Pinpoint the cell where the given text exists, returning its [x, y] midpoint coordinate. 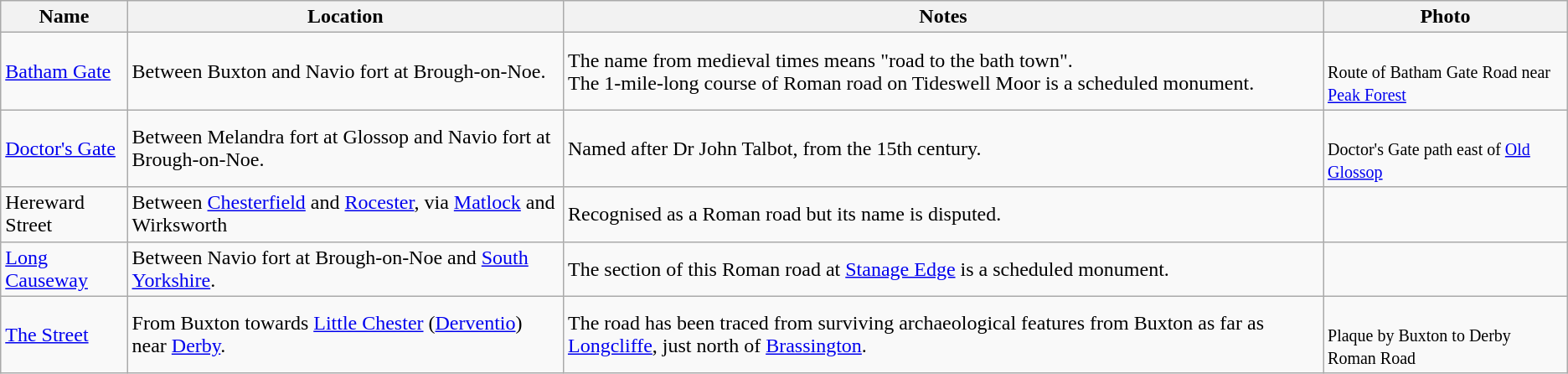
Hereward Street [64, 215]
The road has been traced from surviving archaeological features from Buxton as far as Longcliffe, just north of Brassington. [943, 335]
Between Buxton and Navio fort at Brough-on-Noe. [345, 71]
Recognised as a Roman road but its name is disputed. [943, 215]
Between Navio fort at Brough-on-Noe and South Yorkshire. [345, 268]
Plaque by Buxton to Derby Roman Road [1446, 335]
Between Melandra fort at Glossop and Navio fort at Brough-on-Noe. [345, 148]
The name from medieval times means "road to the bath town".The 1-mile-long course of Roman road on Tideswell Moor is a scheduled monument. [943, 71]
The Street [64, 335]
Photo [1446, 17]
Named after Dr John Talbot, from the 15th century. [943, 148]
Batham Gate [64, 71]
Name [64, 17]
Doctor's Gate [64, 148]
Long Causeway [64, 268]
From Buxton towards Little Chester (Derventio) near Derby. [345, 335]
Between Chesterfield and Rocester, via Matlock and Wirksworth [345, 215]
The section of this Roman road at Stanage Edge is a scheduled monument. [943, 268]
Doctor's Gate path east of Old Glossop [1446, 148]
Route of Batham Gate Road near Peak Forest [1446, 71]
Notes [943, 17]
Location [345, 17]
